Determine the (X, Y) coordinate at the center of the cell enclosing the given text.  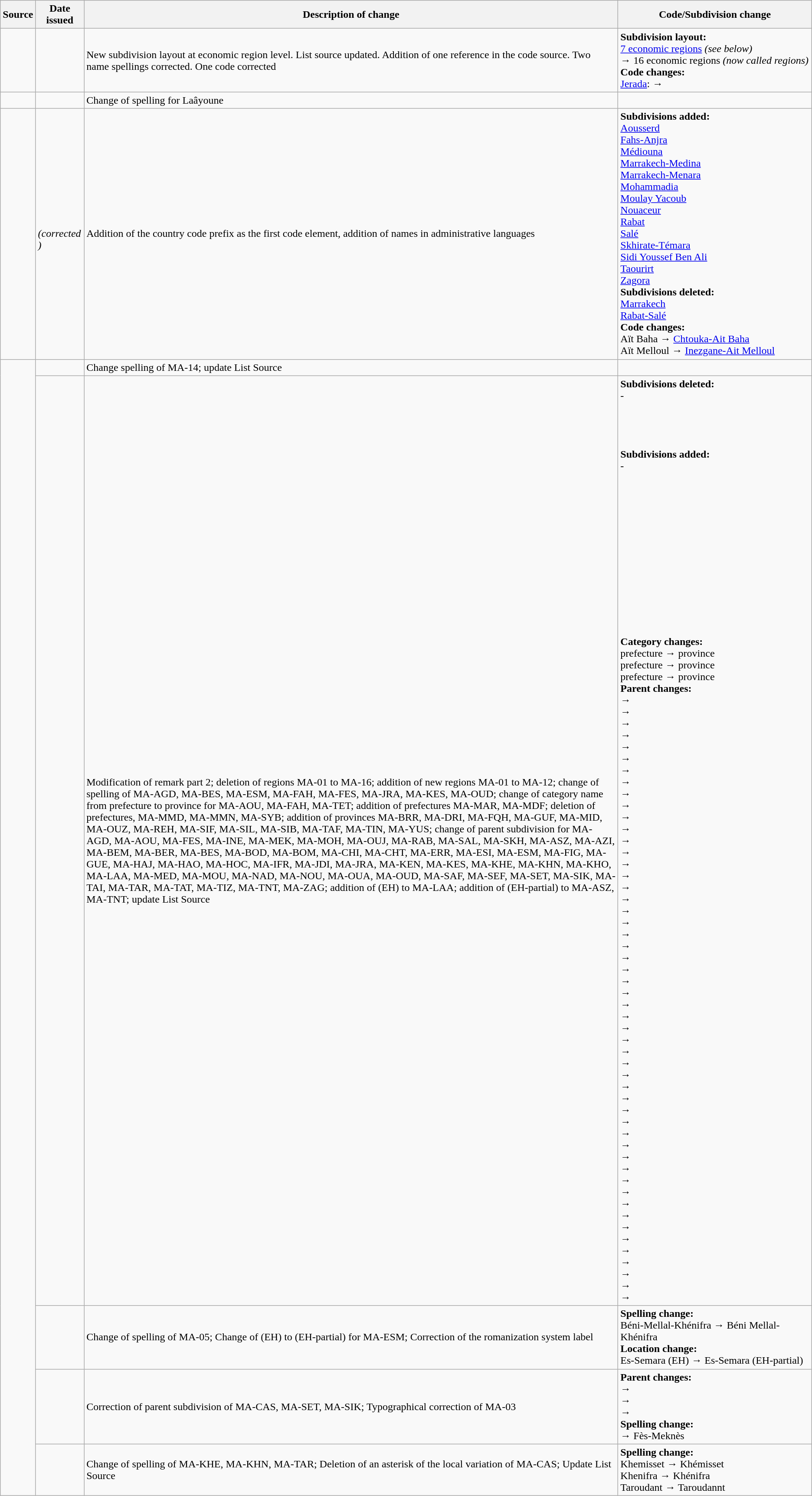
Spelling change: Béni-Mellal-Khénifra → Béni Mellal-KhénifraLocation change: Es-Semara (EH) → Es-Semara (EH-partial) (715, 1337)
Change of spelling of MA-KHE, MA-KHN, MA-TAR; Deletion of an asterisk of the local variation of MA-CAS; Update List Source (351, 1470)
Spelling change: Khemisset → Khémisset Khenifra → Khénifra Taroudant → Taroudannt (715, 1470)
Date issued (60, 15)
Subdivision layout: 7 economic regions (see below) → 16 economic regions (now called regions) Code changes: Jerada: → (715, 60)
Change spelling of MA-14; update List Source (351, 367)
Change of spelling for Laâyoune (351, 100)
Addition of the country code prefix as the first code element, addition of names in administrative languages (351, 234)
Parent changes: → → → Spelling change: → Fès-Meknès (715, 1406)
(corrected ) (60, 234)
Correction of parent subdivision of MA-CAS, MA-SET, MA-SIK; Typographical correction of MA-03 (351, 1406)
Change of spelling of MA-05; Change of (EH) to (EH-partial) for MA-ESM; Correction of the romanization system label (351, 1337)
Source (18, 15)
Code/Subdivision change (715, 15)
Description of change (351, 15)
